Find where the given text appears and provide that cell's center as [x, y] coordinate. 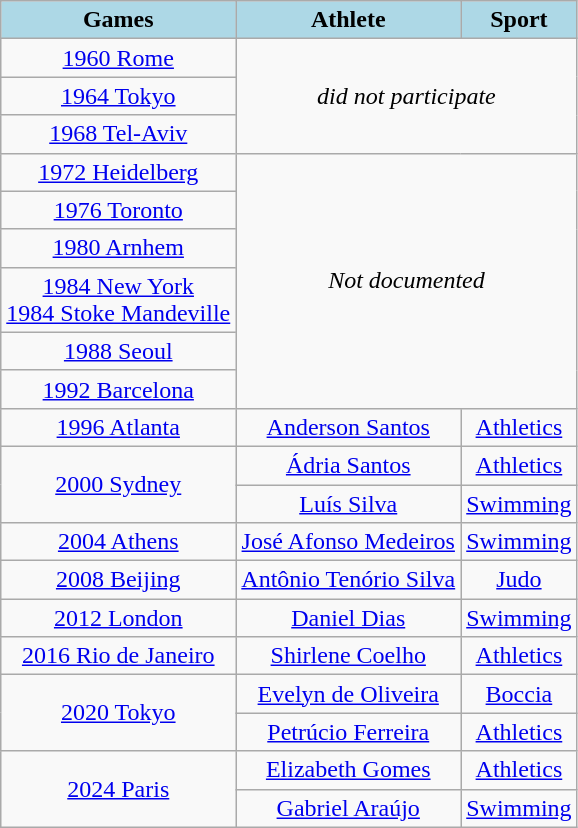
1968 Tel-Aviv [118, 134]
Not documented [406, 280]
Evelyn de Oliveira [348, 694]
1972 Heidelberg [118, 172]
Daniel Dias [348, 618]
Gabriel Araújo [348, 808]
Shirlene Coelho [348, 656]
1964 Tokyo [118, 96]
Judo [519, 580]
Elizabeth Gomes [348, 770]
2008 Beijing [118, 580]
2016 Rio de Janeiro [118, 656]
Sport [519, 20]
1988 Seoul [118, 351]
Athlete [348, 20]
1980 Arnhem [118, 248]
Boccia [519, 694]
2004 Athens [118, 542]
2000 Sydney [118, 484]
Ádria Santos [348, 465]
2024 Paris [118, 789]
Anderson Santos [348, 427]
Games [118, 20]
2012 London [118, 618]
did not participate [406, 96]
Luís Silva [348, 503]
José Afonso Medeiros [348, 542]
1996 Atlanta [118, 427]
1960 Rome [118, 58]
1992 Barcelona [118, 389]
2020 Tokyo [118, 713]
1984 New York 1984 Stoke Mandeville [118, 300]
1976 Toronto [118, 210]
Antônio Tenório Silva [348, 580]
Petrúcio Ferreira [348, 732]
